Identify which cell holds the provided text, then report its [X, Y] central coordinate. 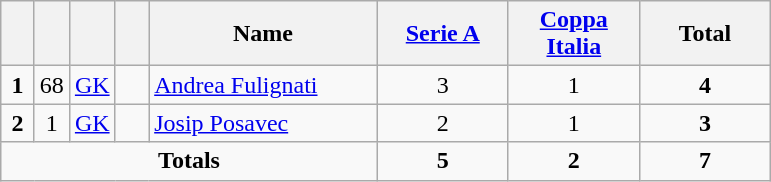
5 [442, 161]
Total [704, 34]
Andrea Fulignati [264, 85]
Totals [189, 161]
4 [704, 85]
Coppa Italia [574, 34]
7 [704, 161]
68 [52, 85]
Josip Posavec [264, 123]
Name [264, 34]
Serie A [442, 34]
